Return the (X, Y) coordinate for the center point of the cell that contains the specified text.  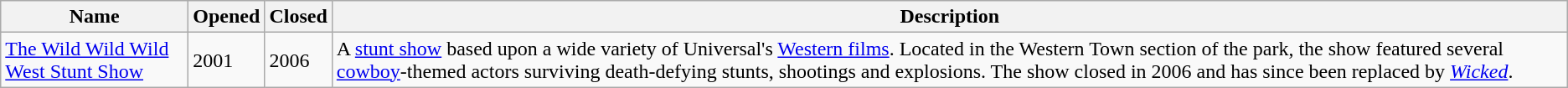
Opened (226, 17)
2006 (298, 60)
Closed (298, 17)
Description (950, 17)
Name (95, 17)
2001 (226, 60)
The Wild Wild Wild West Stunt Show (95, 60)
